Return the (X, Y) coordinate for the center point of the cell that contains the specified text.  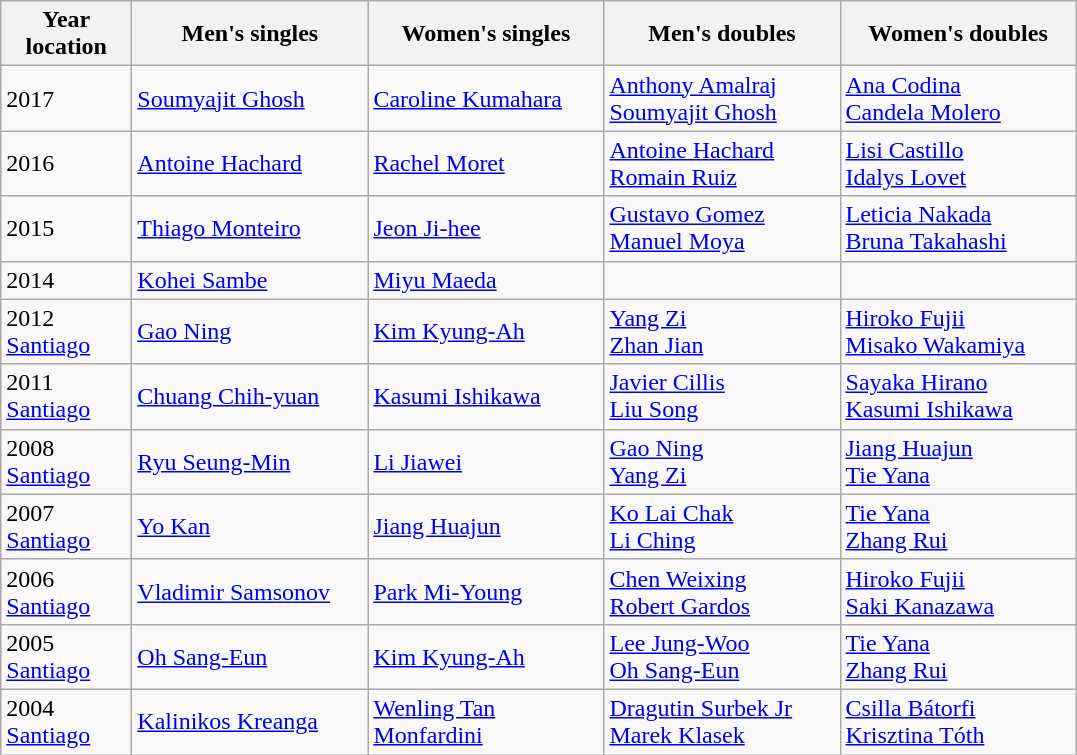
Jiang Huajun Tie Yana (958, 462)
Leticia Nakada Bruna Takahashi (958, 228)
Li Jiawei (486, 462)
Jeon Ji-hee (486, 228)
Wenling Tan Monfardini (486, 722)
2007 Santiago (66, 526)
Csilla Bátorfi Krisztina Tóth (958, 722)
Men's doubles (722, 34)
Year location (66, 34)
Antoine Hachard Romain Ruiz (722, 164)
Gustavo Gomez Manuel Moya (722, 228)
Dragutin Surbek Jr Marek Klasek (722, 722)
Yo Kan (250, 526)
Ana Codina Candela Molero (958, 98)
Women's doubles (958, 34)
2008 Santiago (66, 462)
Rachel Moret (486, 164)
Thiago Monteiro (250, 228)
Gao Ning (250, 332)
Sayaka Hirano Kasumi Ishikawa (958, 396)
2015 (66, 228)
Lisi Castillo Idalys Lovet (958, 164)
Kalinikos Kreanga (250, 722)
Javier Cillis Liu Song (722, 396)
Hiroko Fujii Misako Wakamiya (958, 332)
Yang Zi Zhan Jian (722, 332)
Ryu Seung-Min (250, 462)
Park Mi-Young (486, 592)
2016 (66, 164)
Women's singles (486, 34)
2004 Santiago (66, 722)
Hiroko Fujii Saki Kanazawa (958, 592)
Chen Weixing Robert Gardos (722, 592)
2005 Santiago (66, 656)
2006 Santiago (66, 592)
Kohei Sambe (250, 280)
Soumyajit Ghosh (250, 98)
2017 (66, 98)
Lee Jung-Woo Oh Sang-Eun (722, 656)
Men's singles (250, 34)
Chuang Chih-yuan (250, 396)
Vladimir Samsonov (250, 592)
Caroline Kumahara (486, 98)
Gao Ning Yang Zi (722, 462)
Oh Sang-Eun (250, 656)
2011 Santiago (66, 396)
Kasumi Ishikawa (486, 396)
2012 Santiago (66, 332)
Jiang Huajun (486, 526)
Ko Lai Chak Li Ching (722, 526)
2014 (66, 280)
Miyu Maeda (486, 280)
Anthony Amalraj Soumyajit Ghosh (722, 98)
Antoine Hachard (250, 164)
